Find where the given text appears and provide that cell's center as (x, y) coordinate. 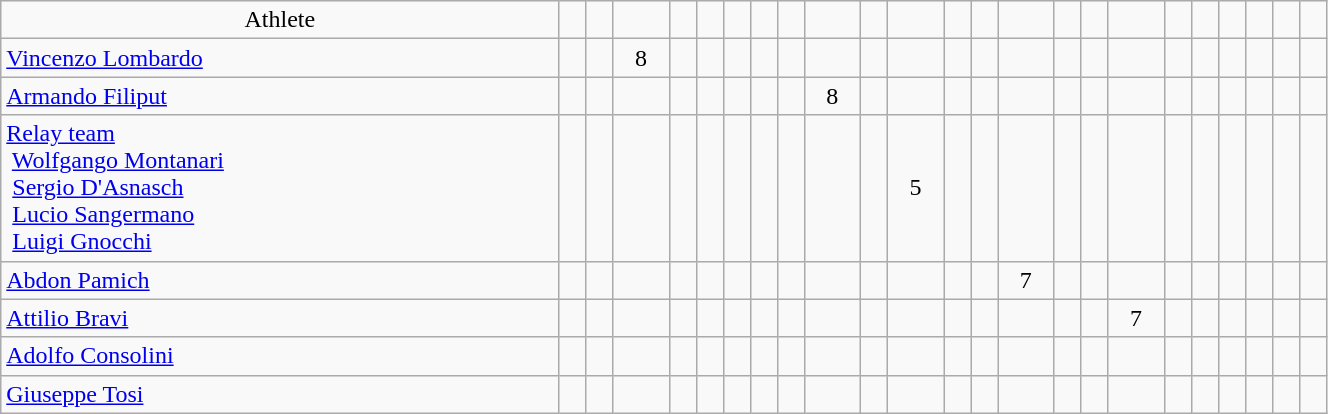
Attilio Bravi (280, 318)
Vincenzo Lombardo (280, 58)
Adolfo Consolini (280, 356)
Abdon Pamich (280, 280)
Giuseppe Tosi (280, 394)
Armando Filiput (280, 96)
Athlete (280, 20)
5 (915, 188)
Relay team Wolfgango Montanari Sergio D'Asnasch Lucio Sangermano Luigi Gnocchi (280, 188)
